For the text-containing cell, return its midpoint in [X, Y] coordinate format. 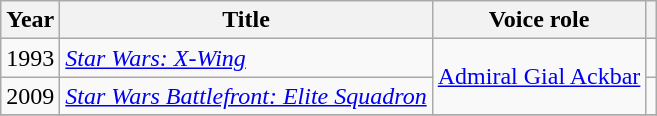
Title [246, 20]
Year [30, 20]
Admiral Gial Ackbar [539, 77]
1993 [30, 58]
2009 [30, 96]
Voice role [539, 20]
Star Wars: X-Wing [246, 58]
Star Wars Battlefront: Elite Squadron [246, 96]
